Scan for the cell matching the given text and deliver its [x, y] coordinate at center. 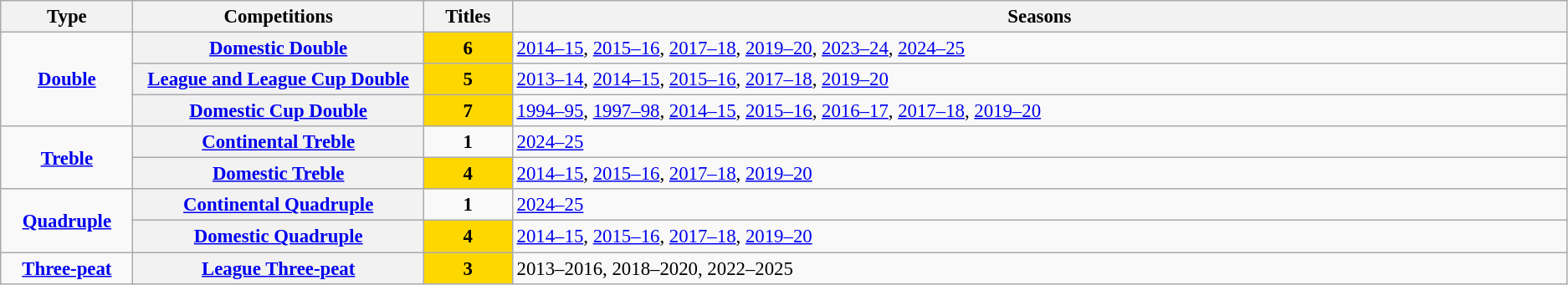
Three-peat [67, 268]
League Three-peat [278, 268]
2013–14, 2014–15, 2015–16, 2017–18, 2019–20 [1039, 79]
Competitions [278, 17]
Domestic Treble [278, 174]
7 [468, 111]
Double [67, 80]
5 [468, 79]
Domestic Cup Double [278, 111]
Domestic Quadruple [278, 237]
Treble [67, 157]
Seasons [1039, 17]
League and League Cup Double [278, 79]
Quadruple [67, 221]
Titles [468, 17]
6 [468, 48]
Continental Quadruple [278, 205]
Domestic Double [278, 48]
1994–95, 1997–98, 2014–15, 2015–16, 2016–17, 2017–18, 2019–20 [1039, 111]
Continental Treble [278, 142]
Type [67, 17]
2013–2016, 2018–2020, 2022–2025 [1039, 268]
3 [468, 268]
2014–15, 2015–16, 2017–18, 2019–20, 2023–24, 2024–25 [1039, 48]
